Determine the (X, Y) coordinate at the center of the cell enclosing the given text.  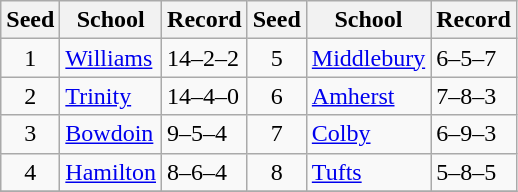
Colby (368, 134)
14–2–2 (205, 58)
2 (30, 96)
3 (30, 134)
1 (30, 58)
7 (276, 134)
7–8–3 (474, 96)
Williams (111, 58)
6–9–3 (474, 134)
8 (276, 172)
Trinity (111, 96)
8–6–4 (205, 172)
5 (276, 58)
Hamilton (111, 172)
5–8–5 (474, 172)
14–4–0 (205, 96)
6 (276, 96)
6–5–7 (474, 58)
Amherst (368, 96)
9–5–4 (205, 134)
Tufts (368, 172)
Bowdoin (111, 134)
Middlebury (368, 58)
4 (30, 172)
